Scan for the cell matching the given text and deliver its (x, y) coordinate at center. 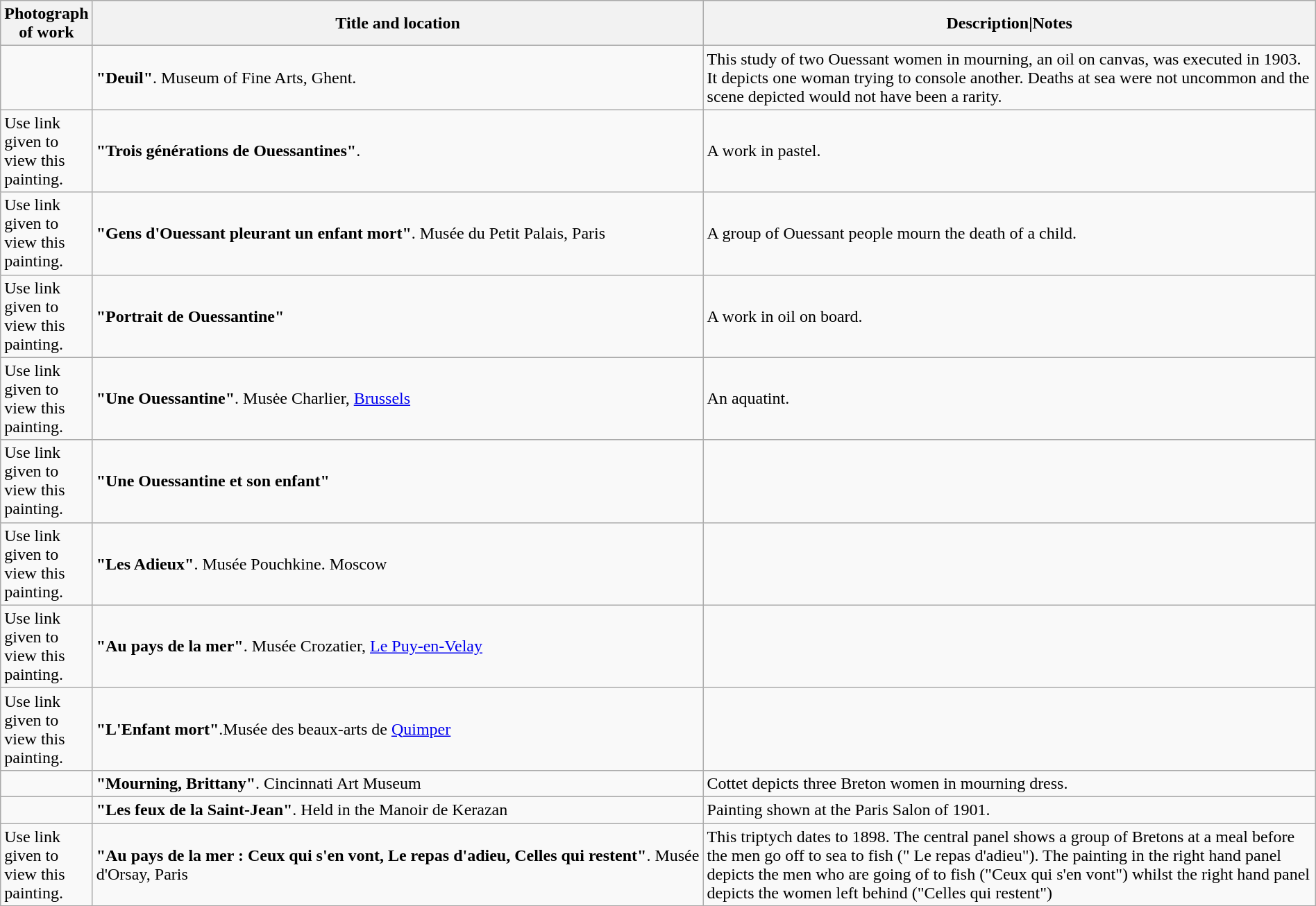
Cottet depicts three Breton women in mourning dress. (1009, 783)
"Au pays de la mer : Ceux qui s'en vont, Le repas d'adieu, Celles qui restent". Musée d'Orsay, Paris (398, 864)
"Trois générations de Ouessantines". (398, 151)
Description|Notes (1009, 24)
"Mourning, Brittany". Cincinnati Art Museum (398, 783)
"Une Ouessantine". Musėe Charlier, Brussels (398, 398)
Painting shown at the Paris Salon of 1901. (1009, 810)
Photograph of work (47, 24)
A work in pastel. (1009, 151)
"Au pays de la mer". Musée Crozatier, Le Puy-en-Velay (398, 647)
"L'Enfant mort".Musée des beaux-arts de Quimper (398, 728)
Title and location (398, 24)
"Les feux de la Saint-Jean". Held in the Manoir de Kerazan (398, 810)
A work in oil on board. (1009, 316)
"Portrait de Ouessantine" (398, 316)
A group of Ouessant people mourn the death of a child. (1009, 233)
An aquatint. (1009, 398)
"Deuil". Museum of Fine Arts, Ghent. (398, 78)
"Une Ouessantine et son enfant" (398, 481)
"Les Adieux". Musée Pouchkine. Moscow (398, 563)
"Gens d'Ouessant pleurant un enfant mort". Musée du Petit Palais, Paris (398, 233)
